Return [X, Y] of the center of cell containing provided text 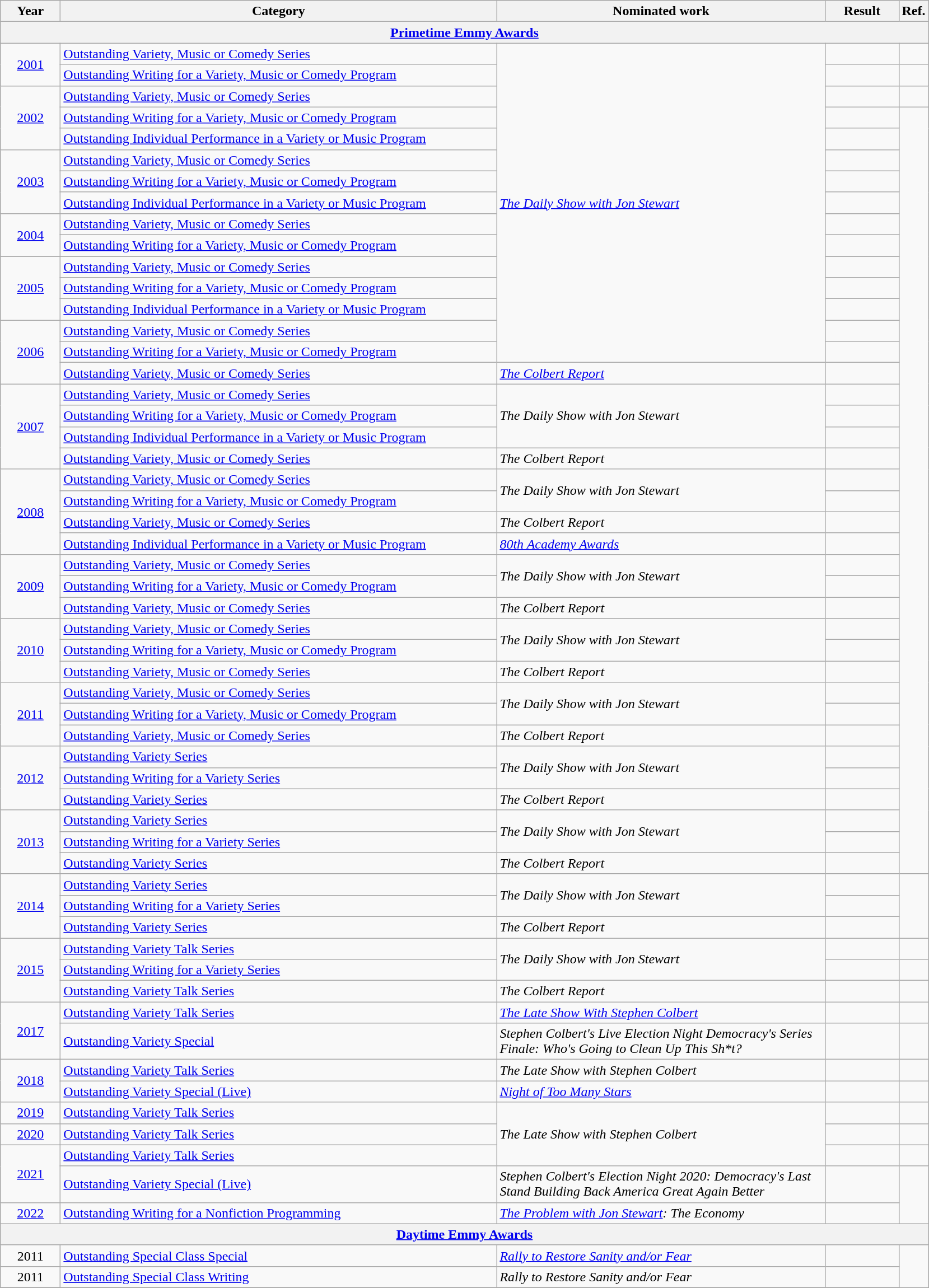
Outstanding Special Class Writing [279, 1277]
2021 [30, 1173]
2010 [30, 650]
Ref. [914, 11]
2018 [30, 1081]
2004 [30, 235]
Stephen Colbert's Election Night 2020: Democracy's Last Stand Building Back America Great Again Better [661, 1184]
2019 [30, 1113]
The Late Show With Stephen Colbert [661, 1013]
Night of Too Many Stars [661, 1092]
Year [30, 11]
The Problem with Jon Stewart: The Economy [661, 1213]
2022 [30, 1213]
2002 [30, 118]
2007 [30, 427]
Outstanding Special Class Special [279, 1256]
Nominated work [661, 11]
2013 [30, 842]
2006 [30, 352]
Outstanding Variety Special [279, 1041]
Result [862, 11]
2014 [30, 906]
Outstanding Writing for a Nonfiction Programming [279, 1213]
Stephen Colbert's Live Election Night Democracy's Series Finale: Who's Going to Clean Up This Sh*t? [661, 1041]
80th Academy Awards [661, 544]
Category [279, 11]
2017 [30, 1031]
2008 [30, 512]
2015 [30, 970]
Primetime Emmy Awards [465, 32]
2012 [30, 778]
2003 [30, 181]
Daytime Emmy Awards [465, 1234]
2001 [30, 64]
2005 [30, 288]
2009 [30, 586]
2020 [30, 1134]
